Capture the cell that displays the provided text and extract its (x, y) central coordinate. 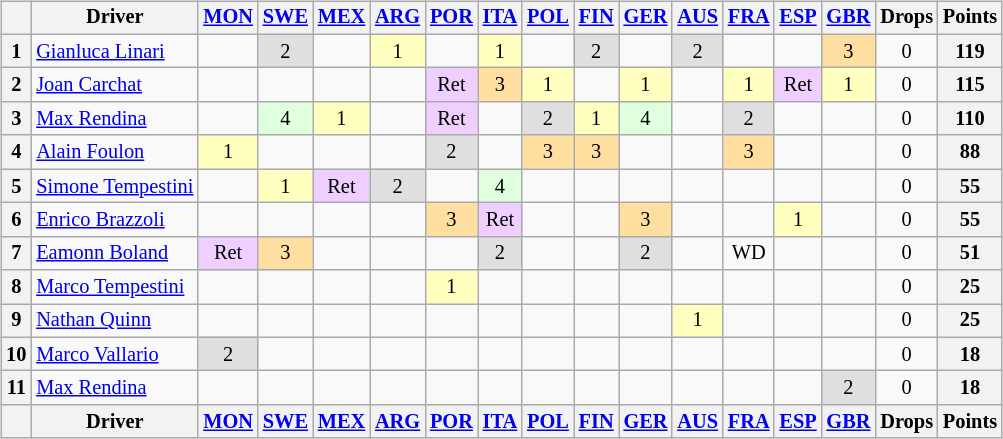
5 (16, 186)
9 (16, 321)
51 (970, 253)
Marco Vallario (114, 354)
7 (16, 253)
Nathan Quinn (114, 321)
Eamonn Boland (114, 253)
119 (970, 51)
115 (970, 85)
88 (970, 152)
Joan Carchat (114, 85)
6 (16, 220)
WD (749, 253)
8 (16, 287)
110 (970, 119)
Alain Foulon (114, 152)
Gianluca Linari (114, 51)
10 (16, 354)
Enrico Brazzoli (114, 220)
11 (16, 388)
Simone Tempestini (114, 186)
Marco Tempestini (114, 287)
